Pinpoint the cell where the given text exists, returning its [x, y] midpoint coordinate. 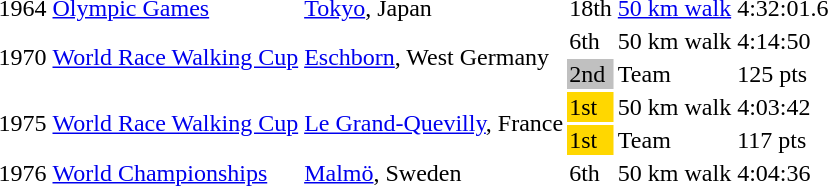
Eschborn, West Germany [434, 58]
6th [591, 41]
Le Grand-Quevilly, France [434, 124]
2nd [591, 74]
